Determine the [x, y] coordinate at the center of the cell enclosing the given text.  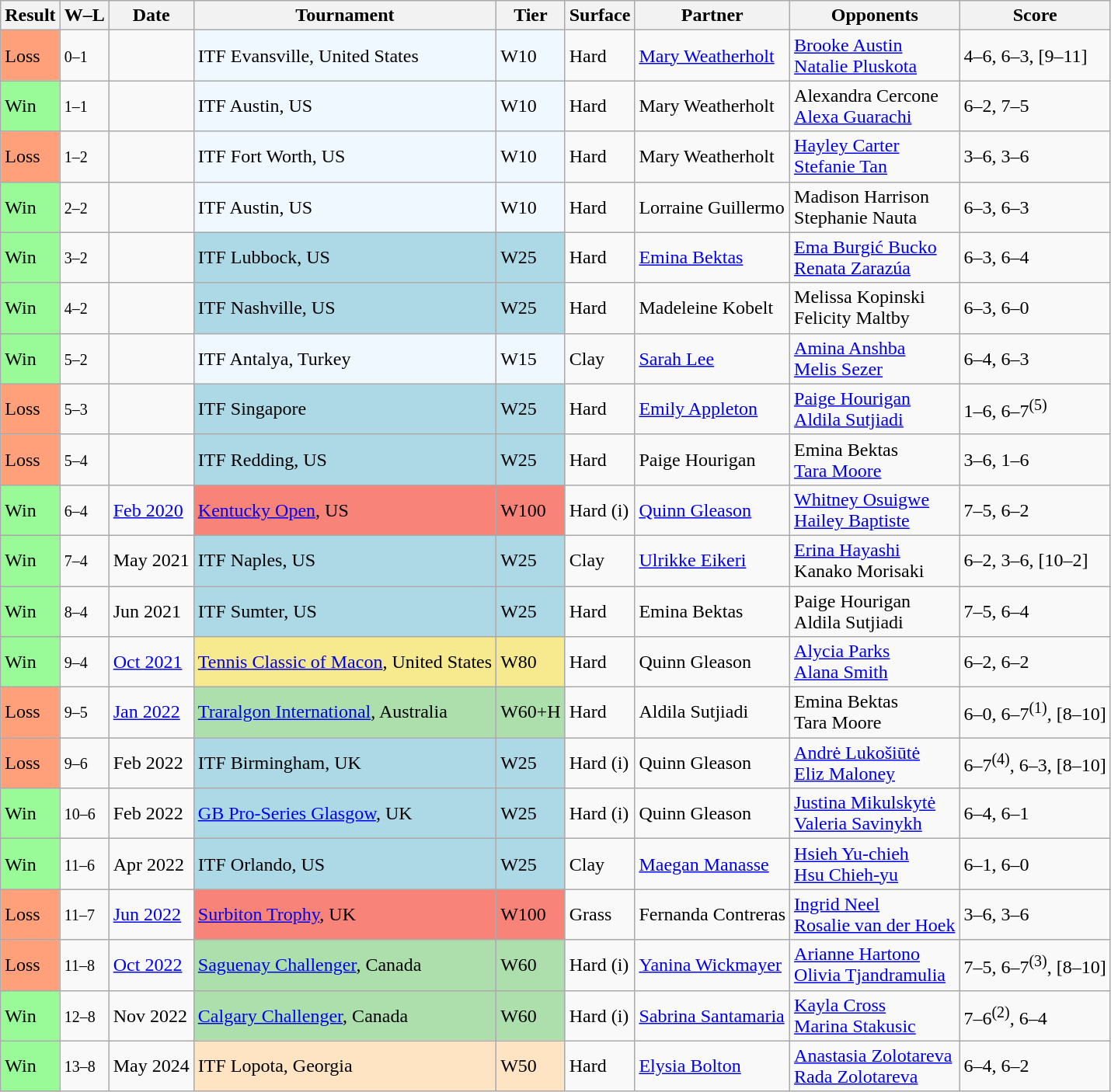
Date [151, 16]
10–6 [84, 814]
3–6, 1–6 [1035, 460]
ITF Orlando, US [345, 864]
Madeleine Kobelt [712, 308]
ITF Sumter, US [345, 610]
6–3, 6–3 [1035, 207]
6–3, 6–0 [1035, 308]
Jun 2022 [151, 915]
4–6, 6–3, [9–11] [1035, 56]
Alexandra Cercone Alexa Guarachi [875, 106]
ITF Antalya, Turkey [345, 359]
Aldila Sutjiadi [712, 713]
12–8 [84, 1016]
Traralgon International, Australia [345, 713]
ITF Evansville, United States [345, 56]
Lorraine Guillermo [712, 207]
9–4 [84, 662]
Jan 2022 [151, 713]
Saguenay Challenger, Canada [345, 965]
8–4 [84, 610]
Oct 2022 [151, 965]
Opponents [875, 16]
Ingrid Neel Rosalie van der Hoek [875, 915]
6–1, 6–0 [1035, 864]
1–6, 6–7(5) [1035, 409]
9–5 [84, 713]
7–6(2), 6–4 [1035, 1016]
Whitney Osuigwe Hailey Baptiste [875, 509]
GB Pro-Series Glasgow, UK [345, 814]
11–7 [84, 915]
ITF Redding, US [345, 460]
5–3 [84, 409]
Sarah Lee [712, 359]
5–4 [84, 460]
2–2 [84, 207]
ITF Lubbock, US [345, 258]
Grass [600, 915]
4–2 [84, 308]
Hayley Carter Stefanie Tan [875, 157]
9–6 [84, 763]
6–4, 6–3 [1035, 359]
Feb 2020 [151, 509]
6–4 [84, 509]
Andrė Lukošiūtė Eliz Maloney [875, 763]
Maegan Manasse [712, 864]
Hsieh Yu-chieh Hsu Chieh-yu [875, 864]
Nov 2022 [151, 1016]
Sabrina Santamaria [712, 1016]
Surface [600, 16]
Oct 2021 [151, 662]
Tier [531, 16]
7–5, 6–2 [1035, 509]
Justina Mikulskytė Valeria Savinykh [875, 814]
1–2 [84, 157]
Madison Harrison Stephanie Nauta [875, 207]
Partner [712, 16]
W–L [84, 16]
Alycia Parks Alana Smith [875, 662]
ITF Naples, US [345, 561]
May 2021 [151, 561]
1–1 [84, 106]
ITF Lopota, Georgia [345, 1066]
Apr 2022 [151, 864]
Brooke Austin Natalie Pluskota [875, 56]
11–6 [84, 864]
Calgary Challenger, Canada [345, 1016]
Melissa Kopinski Felicity Maltby [875, 308]
7–5, 6–4 [1035, 610]
Kayla Cross Marina Stakusic [875, 1016]
Jun 2021 [151, 610]
Result [30, 16]
11–8 [84, 965]
Emily Appleton [712, 409]
Ulrikke Eikeri [712, 561]
Erina Hayashi Kanako Morisaki [875, 561]
Paige Hourigan [712, 460]
Surbiton Trophy, UK [345, 915]
W50 [531, 1066]
Kentucky Open, US [345, 509]
Ema Burgić Bucko Renata Zarazúa [875, 258]
6–4, 6–2 [1035, 1066]
6–2, 7–5 [1035, 106]
7–4 [84, 561]
ITF Singapore [345, 409]
Fernanda Contreras [712, 915]
6–2, 6–2 [1035, 662]
ITF Fort Worth, US [345, 157]
May 2024 [151, 1066]
6–0, 6–7(1), [8–10] [1035, 713]
6–2, 3–6, [10–2] [1035, 561]
ITF Birmingham, UK [345, 763]
7–5, 6–7(3), [8–10] [1035, 965]
3–2 [84, 258]
W60+H [531, 713]
ITF Nashville, US [345, 308]
Elysia Bolton [712, 1066]
6–3, 6–4 [1035, 258]
Yanina Wickmayer [712, 965]
W15 [531, 359]
Arianne Hartono Olivia Tjandramulia [875, 965]
6–4, 6–1 [1035, 814]
Amina Anshba Melis Sezer [875, 359]
6–7(4), 6–3, [8–10] [1035, 763]
Score [1035, 16]
Tennis Classic of Macon, United States [345, 662]
13–8 [84, 1066]
W80 [531, 662]
Anastasia Zolotareva Rada Zolotareva [875, 1066]
0–1 [84, 56]
Tournament [345, 16]
5–2 [84, 359]
